Identify which cell holds the provided text, then report its (x, y) central coordinate. 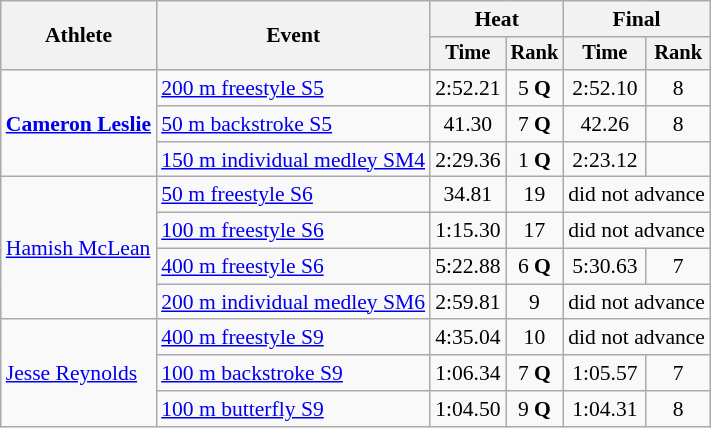
50 m freestyle S6 (293, 195)
Athlete (78, 36)
2:23.12 (604, 160)
Heat (496, 19)
1:15.30 (468, 231)
17 (535, 231)
Jesse Reynolds (78, 374)
Final (636, 19)
9 Q (535, 409)
34.81 (468, 195)
1 Q (535, 160)
2:52.21 (468, 88)
19 (535, 195)
100 m backstroke S9 (293, 373)
2:52.10 (604, 88)
5 Q (535, 88)
200 m individual medley SM6 (293, 302)
42.26 (604, 124)
1:04.31 (604, 409)
1:05.57 (604, 373)
5:22.88 (468, 267)
5:30.63 (604, 267)
400 m freestyle S9 (293, 338)
1:06.34 (468, 373)
100 m butterfly S9 (293, 409)
100 m freestyle S6 (293, 231)
150 m individual medley SM4 (293, 160)
1:04.50 (468, 409)
2:59.81 (468, 302)
2:29.36 (468, 160)
41.30 (468, 124)
400 m freestyle S6 (293, 267)
9 (535, 302)
Hamish McLean (78, 248)
200 m freestyle S5 (293, 88)
10 (535, 338)
Event (293, 36)
4:35.04 (468, 338)
6 Q (535, 267)
Cameron Leslie (78, 124)
50 m backstroke S5 (293, 124)
